Detect which cell encompasses the target text, then output its (x, y) center coordinate. 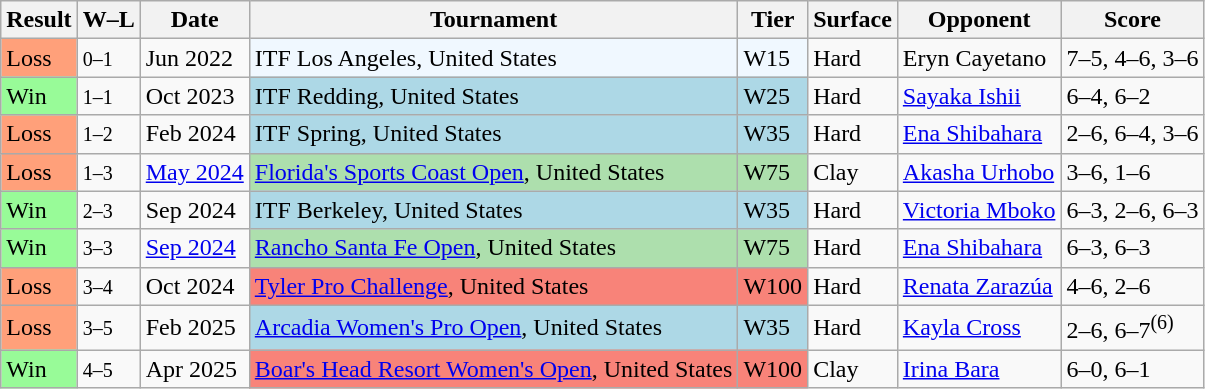
6–3, 6–3 (1132, 248)
3–4 (108, 286)
1–2 (108, 134)
3–3 (108, 248)
Renata Zarazúa (979, 286)
ITF Spring, United States (494, 134)
Feb 2025 (194, 328)
Tyler Pro Challenge, United States (494, 286)
Surface (853, 20)
Sayaka Ishii (979, 96)
Arcadia Women's Pro Open, United States (494, 328)
6–0, 6–1 (1132, 369)
Jun 2022 (194, 58)
Tournament (494, 20)
ITF Berkeley, United States (494, 210)
6–4, 6–2 (1132, 96)
3–6, 1–6 (1132, 172)
4–6, 2–6 (1132, 286)
Feb 2024 (194, 134)
Kayla Cross (979, 328)
Akasha Urhobo (979, 172)
Boar's Head Resort Women's Open, United States (494, 369)
W15 (773, 58)
Result (39, 20)
2–3 (108, 210)
2–6, 6–4, 3–6 (1132, 134)
Oct 2024 (194, 286)
Opponent (979, 20)
3–5 (108, 328)
Irina Bara (979, 369)
1–3 (108, 172)
ITF Los Angeles, United States (494, 58)
1–1 (108, 96)
0–1 (108, 58)
2–6, 6–7(6) (1132, 328)
Oct 2023 (194, 96)
Florida's Sports Coast Open, United States (494, 172)
Score (1132, 20)
May 2024 (194, 172)
4–5 (108, 369)
Eryn Cayetano (979, 58)
ITF Redding, United States (494, 96)
Date (194, 20)
6–3, 2–6, 6–3 (1132, 210)
W25 (773, 96)
W–L (108, 20)
Victoria Mboko (979, 210)
Rancho Santa Fe Open, United States (494, 248)
Tier (773, 20)
Apr 2025 (194, 369)
7–5, 4–6, 3–6 (1132, 58)
